Identify which cell holds the provided text, then report its (x, y) central coordinate. 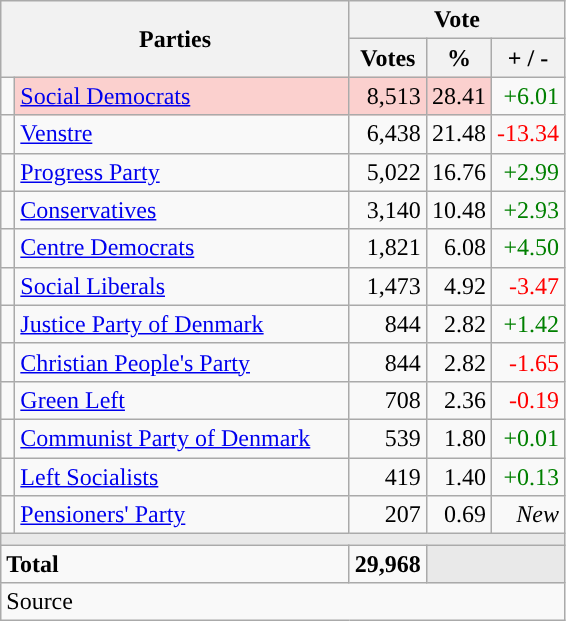
0.69 (458, 515)
-13.34 (528, 134)
Christian People's Party (182, 362)
+ / - (528, 58)
+1.42 (528, 324)
10.48 (458, 210)
+2.93 (528, 210)
-3.47 (528, 286)
3,140 (388, 210)
539 (388, 438)
Conservatives (182, 210)
+0.13 (528, 477)
Progress Party (182, 172)
6,438 (388, 134)
Green Left (182, 400)
Pensioners' Party (182, 515)
2.36 (458, 400)
8,513 (388, 96)
-0.19 (528, 400)
New (528, 515)
+2.99 (528, 172)
1,821 (388, 248)
21.48 (458, 134)
1,473 (388, 286)
419 (388, 477)
5,022 (388, 172)
6.08 (458, 248)
1.80 (458, 438)
1.40 (458, 477)
Venstre (182, 134)
Social Democrats (182, 96)
Left Socialists (182, 477)
29,968 (388, 564)
Source (283, 602)
28.41 (458, 96)
Communist Party of Denmark (182, 438)
+0.01 (528, 438)
Justice Party of Denmark (182, 324)
+6.01 (528, 96)
207 (388, 515)
Centre Democrats (182, 248)
% (458, 58)
708 (388, 400)
+4.50 (528, 248)
Votes (388, 58)
Total (176, 564)
Parties (176, 39)
4.92 (458, 286)
Social Liberals (182, 286)
-1.65 (528, 362)
Vote (456, 20)
16.76 (458, 172)
